Return (X, Y) of the center of cell containing provided text 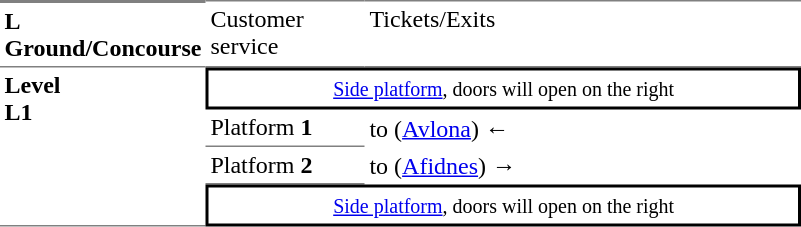
Platform 1 (286, 129)
to (Afidnes) → (583, 166)
Platform 2 (286, 166)
Customer service (286, 34)
Tickets/Exits (583, 34)
LGround/Concourse (103, 34)
LevelL1 (103, 148)
to (Avlona) ← (583, 129)
